Extract the (X, Y) coordinate from the center of the cell holding the provided text.  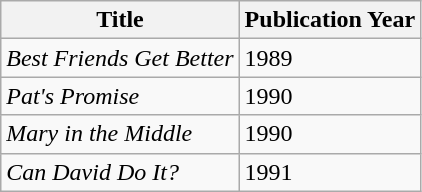
Can David Do It? (120, 172)
Title (120, 20)
Publication Year (330, 20)
1989 (330, 58)
1991 (330, 172)
Best Friends Get Better (120, 58)
Pat's Promise (120, 96)
Mary in the Middle (120, 134)
